From the cell containing the given text, extract its center point as (X, Y) coordinate. 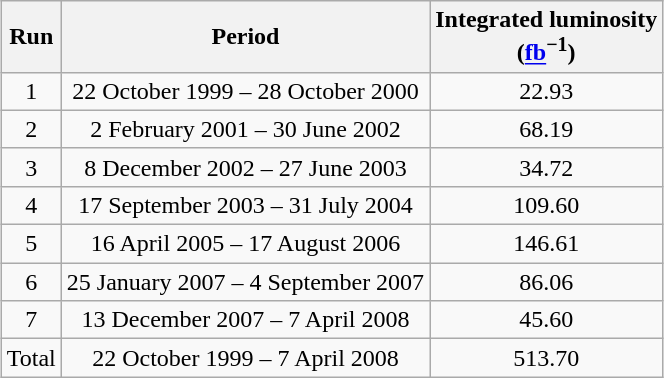
Run (31, 37)
4 (31, 205)
34.72 (546, 167)
22 October 1999 – 28 October 2000 (245, 91)
25 January 2007 – 4 September 2007 (245, 282)
513.70 (546, 358)
109.60 (546, 205)
1 (31, 91)
3 (31, 167)
68.19 (546, 129)
13 December 2007 – 7 April 2008 (245, 320)
86.06 (546, 282)
2 February 2001 – 30 June 2002 (245, 129)
Total (31, 358)
2 (31, 129)
146.61 (546, 244)
22.93 (546, 91)
Integrated luminosity(fb−1) (546, 37)
6 (31, 282)
17 September 2003 – 31 July 2004 (245, 205)
5 (31, 244)
Period (245, 37)
45.60 (546, 320)
22 October 1999 – 7 April 2008 (245, 358)
16 April 2005 – 17 August 2006 (245, 244)
8 December 2002 – 27 June 2003 (245, 167)
7 (31, 320)
